Detect which cell encompasses the target text, then output its [X, Y] center coordinate. 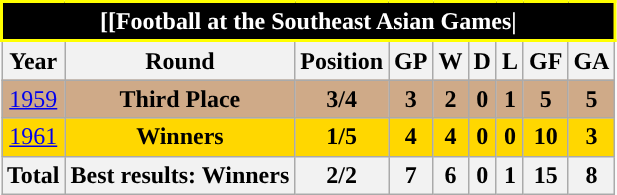
1959 [34, 99]
L [510, 60]
1/5 [342, 137]
15 [545, 175]
7 [411, 175]
Total [34, 175]
GP [411, 60]
1961 [34, 137]
8 [592, 175]
Best results: Winners [180, 175]
2/2 [342, 175]
GF [545, 60]
[[Football at the Southeast Asian Games| [308, 22]
Winners [180, 137]
3/4 [342, 99]
D [482, 60]
6 [450, 175]
GA [592, 60]
W [450, 60]
10 [545, 137]
Year [34, 60]
Round [180, 60]
2 [450, 99]
Third Place [180, 99]
Position [342, 60]
